For the text-containing cell, return its midpoint in (X, Y) coordinate format. 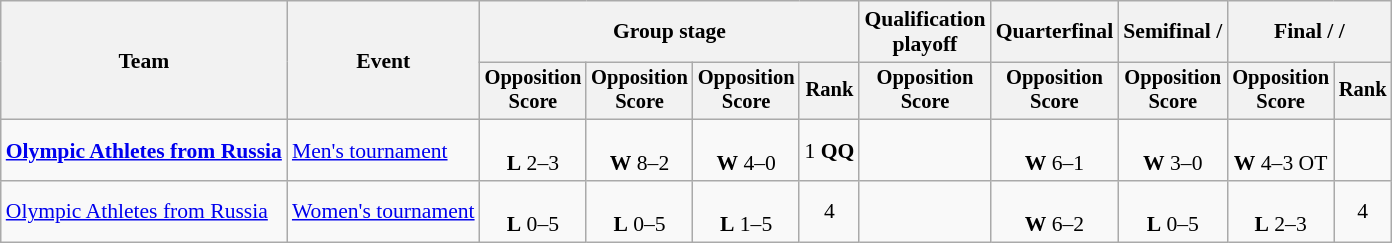
W 4–0 (746, 150)
W 6–1 (1055, 150)
Semifinal / (1172, 32)
L 1–5 (746, 212)
Group stage (670, 32)
Men's tournament (384, 150)
Event (384, 60)
W 4–3 OT (1280, 150)
W 3–0 (1172, 150)
Qualificationplayoff (924, 32)
Women's tournament (384, 212)
Quarterfinal (1055, 32)
W 6–2 (1055, 212)
Final / / (1309, 32)
W 8–2 (640, 150)
Team (144, 60)
1 QQ (829, 150)
